Detect which cell encompasses the target text, then output its (X, Y) center coordinate. 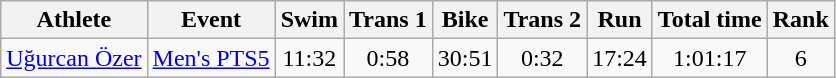
Uğurcan Özer (74, 58)
Trans 2 (542, 20)
Bike (465, 20)
Men's PTS5 (211, 58)
0:58 (388, 58)
6 (800, 58)
Trans 1 (388, 20)
Run (620, 20)
Event (211, 20)
Swim (309, 20)
Athlete (74, 20)
11:32 (309, 58)
0:32 (542, 58)
Total time (710, 20)
17:24 (620, 58)
Rank (800, 20)
30:51 (465, 58)
1:01:17 (710, 58)
